For the text-containing cell, return its midpoint in (X, Y) coordinate format. 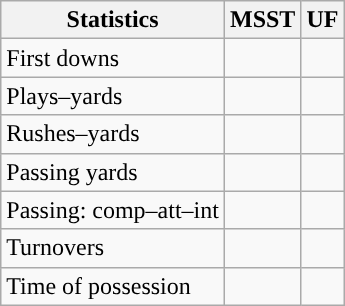
Turnovers (113, 248)
UF (322, 20)
Statistics (113, 20)
Rushes–yards (113, 134)
Passing yards (113, 172)
First downs (113, 58)
MSST (262, 20)
Passing: comp–att–int (113, 210)
Time of possession (113, 286)
Plays–yards (113, 96)
